Detect which cell encompasses the target text, then output its [X, Y] center coordinate. 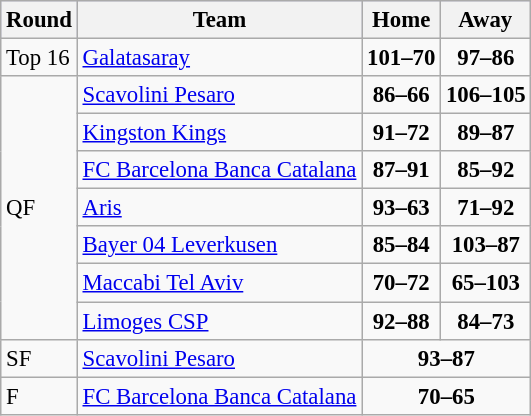
SF [39, 358]
86–66 [402, 95]
71–92 [486, 208]
91–72 [402, 133]
65–103 [486, 283]
89–87 [486, 133]
103–87 [486, 245]
87–91 [402, 170]
97–86 [486, 58]
Home [402, 20]
QF [39, 208]
93–87 [446, 358]
85–92 [486, 170]
Bayer 04 Leverkusen [220, 245]
92–88 [402, 321]
70–72 [402, 283]
Maccabi Tel Aviv [220, 283]
Limoges CSP [220, 321]
84–73 [486, 321]
F [39, 396]
Aris [220, 208]
93–63 [402, 208]
Top 16 [39, 58]
Team [220, 20]
70–65 [446, 396]
106–105 [486, 95]
Away [486, 20]
85–84 [402, 245]
Galatasaray [220, 58]
Round [39, 20]
101–70 [402, 58]
Kingston Kings [220, 133]
